Locate the cell with the specified text and output its [x, y] center coordinate. 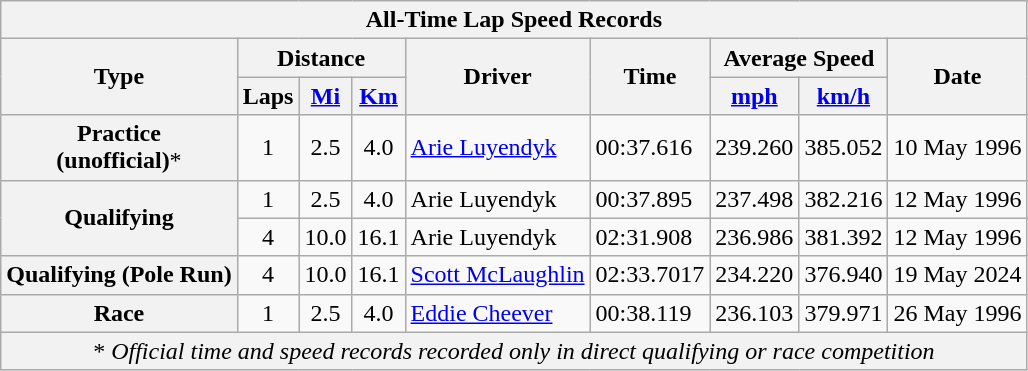
10 May 1996 [958, 148]
00:37.895 [650, 199]
Km [378, 96]
Practice(unofficial)* [119, 148]
km/h [844, 96]
Time [650, 77]
Average Speed [799, 58]
Type [119, 77]
239.260 [754, 148]
* Official time and speed records recorded only in direct qualifying or race competition [514, 351]
237.498 [754, 199]
mph [754, 96]
All-Time Lap Speed Records [514, 20]
385.052 [844, 148]
379.971 [844, 313]
Eddie Cheever [498, 313]
376.940 [844, 275]
Mi [326, 96]
Date [958, 77]
Qualifying (Pole Run) [119, 275]
234.220 [754, 275]
00:38.119 [650, 313]
19 May 2024 [958, 275]
02:33.7017 [650, 275]
Scott McLaughlin [498, 275]
00:37.616 [650, 148]
236.986 [754, 237]
382.216 [844, 199]
381.392 [844, 237]
26 May 1996 [958, 313]
Race [119, 313]
02:31.908 [650, 237]
Driver [498, 77]
Distance [321, 58]
236.103 [754, 313]
Qualifying [119, 218]
Laps [268, 96]
